Extract the [X, Y] coordinate from the center of the cell holding the provided text.  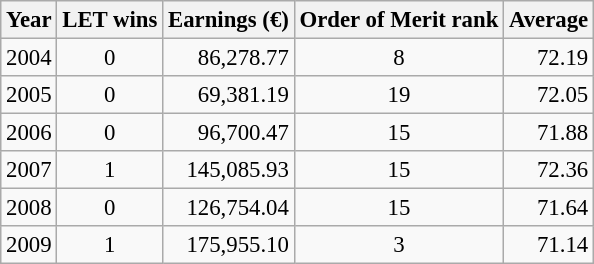
2004 [29, 58]
86,278.77 [228, 58]
2005 [29, 95]
71.14 [549, 245]
71.64 [549, 208]
2007 [29, 170]
19 [398, 95]
71.88 [549, 133]
3 [398, 245]
175,955.10 [228, 245]
LET wins [110, 20]
126,754.04 [228, 208]
96,700.47 [228, 133]
2008 [29, 208]
2009 [29, 245]
72.05 [549, 95]
72.19 [549, 58]
145,085.93 [228, 170]
2006 [29, 133]
69,381.19 [228, 95]
Average [549, 20]
Order of Merit rank [398, 20]
Year [29, 20]
8 [398, 58]
72.36 [549, 170]
Earnings (€) [228, 20]
